Pinpoint the cell where the given text exists, returning its [x, y] midpoint coordinate. 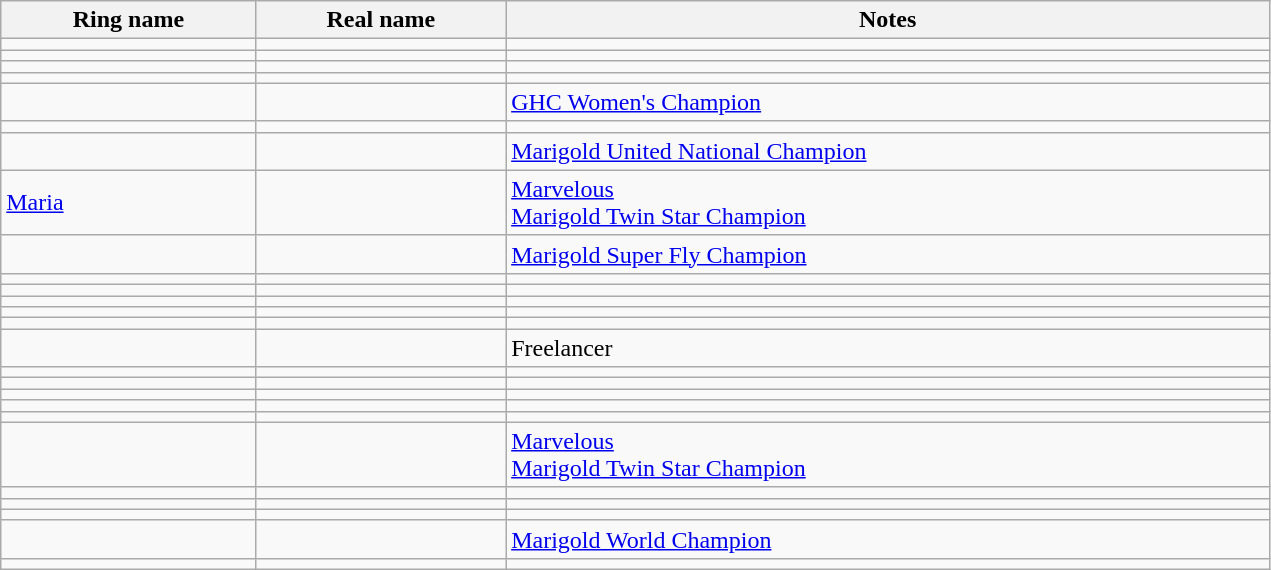
Maria [128, 202]
Marigold World Champion [888, 539]
Real name [381, 20]
Ring name [128, 20]
Notes [888, 20]
Marigold Super Fly Champion [888, 254]
Freelancer [888, 348]
Marigold United National Champion [888, 151]
GHC Women's Champion [888, 102]
